Output the [x, y] coordinate of the center of the cell containing the given text.  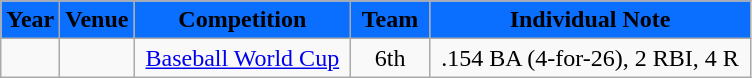
Competition [242, 20]
.154 BA (4-for-26), 2 RBI, 4 R [590, 58]
Baseball World Cup [242, 58]
Venue [97, 20]
Year [30, 20]
Individual Note [590, 20]
Team [390, 20]
6th [390, 58]
